From the cell containing the given text, extract its center point as [x, y] coordinate. 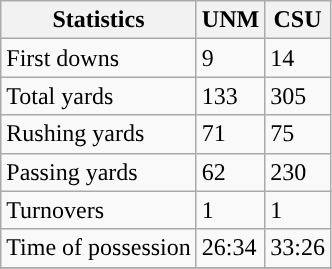
Rushing yards [99, 134]
75 [298, 134]
Statistics [99, 20]
CSU [298, 20]
Total yards [99, 96]
First downs [99, 58]
33:26 [298, 248]
62 [230, 172]
9 [230, 58]
305 [298, 96]
Passing yards [99, 172]
230 [298, 172]
133 [230, 96]
UNM [230, 20]
14 [298, 58]
71 [230, 134]
Turnovers [99, 210]
26:34 [230, 248]
Time of possession [99, 248]
